Extract the (x, y) coordinate from the center of the cell holding the provided text.  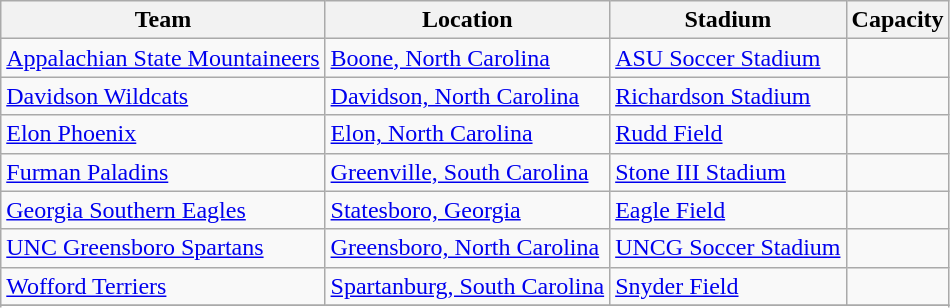
Spartanburg, South Carolina (468, 286)
Furman Paladins (163, 172)
Elon Phoenix (163, 134)
Snyder Field (728, 286)
Stone III Stadium (728, 172)
Greenville, South Carolina (468, 172)
Georgia Southern Eagles (163, 210)
ASU Soccer Stadium (728, 58)
Location (468, 20)
Davidson, North Carolina (468, 96)
Statesboro, Georgia (468, 210)
Rudd Field (728, 134)
UNCG Soccer Stadium (728, 248)
Capacity (898, 20)
Davidson Wildcats (163, 96)
Eagle Field (728, 210)
Richardson Stadium (728, 96)
UNC Greensboro Spartans (163, 248)
Elon, North Carolina (468, 134)
Stadium (728, 20)
Greensboro, North Carolina (468, 248)
Appalachian State Mountaineers (163, 58)
Boone, North Carolina (468, 58)
Wofford Terriers (163, 286)
Team (163, 20)
